Find where the given text appears and provide that cell's center as [x, y] coordinate. 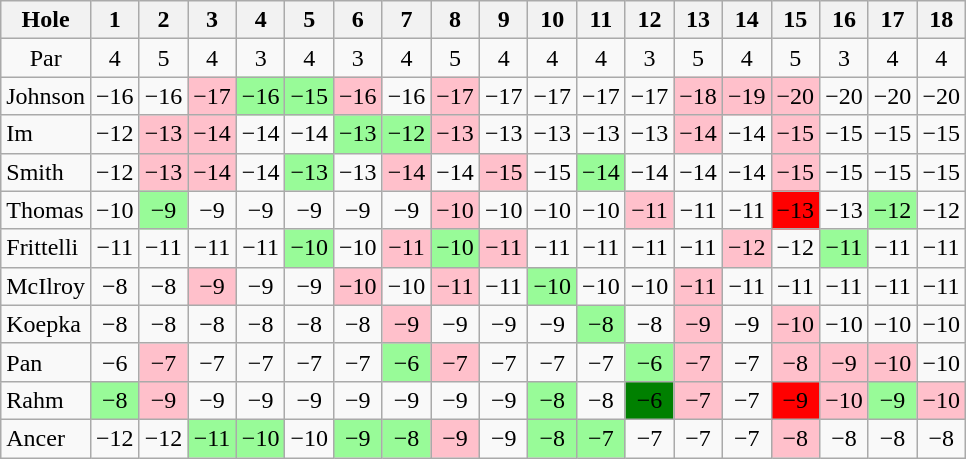
14 [746, 20]
18 [942, 20]
16 [844, 20]
Smith [46, 172]
Thomas [46, 210]
9 [504, 20]
Hole [46, 20]
Frittelli [46, 248]
−18 [698, 96]
Im [46, 134]
13 [698, 20]
Pan [46, 362]
2 [164, 20]
1 [114, 20]
Par [46, 58]
11 [602, 20]
Ancer [46, 438]
7 [406, 20]
8 [456, 20]
10 [552, 20]
Rahm [46, 400]
17 [892, 20]
Johnson [46, 96]
6 [358, 20]
15 [796, 20]
12 [650, 20]
McIlroy [46, 286]
Koepka [46, 324]
−19 [746, 96]
